Provide the (X, Y) coordinate of the cell's center where the given text is located.  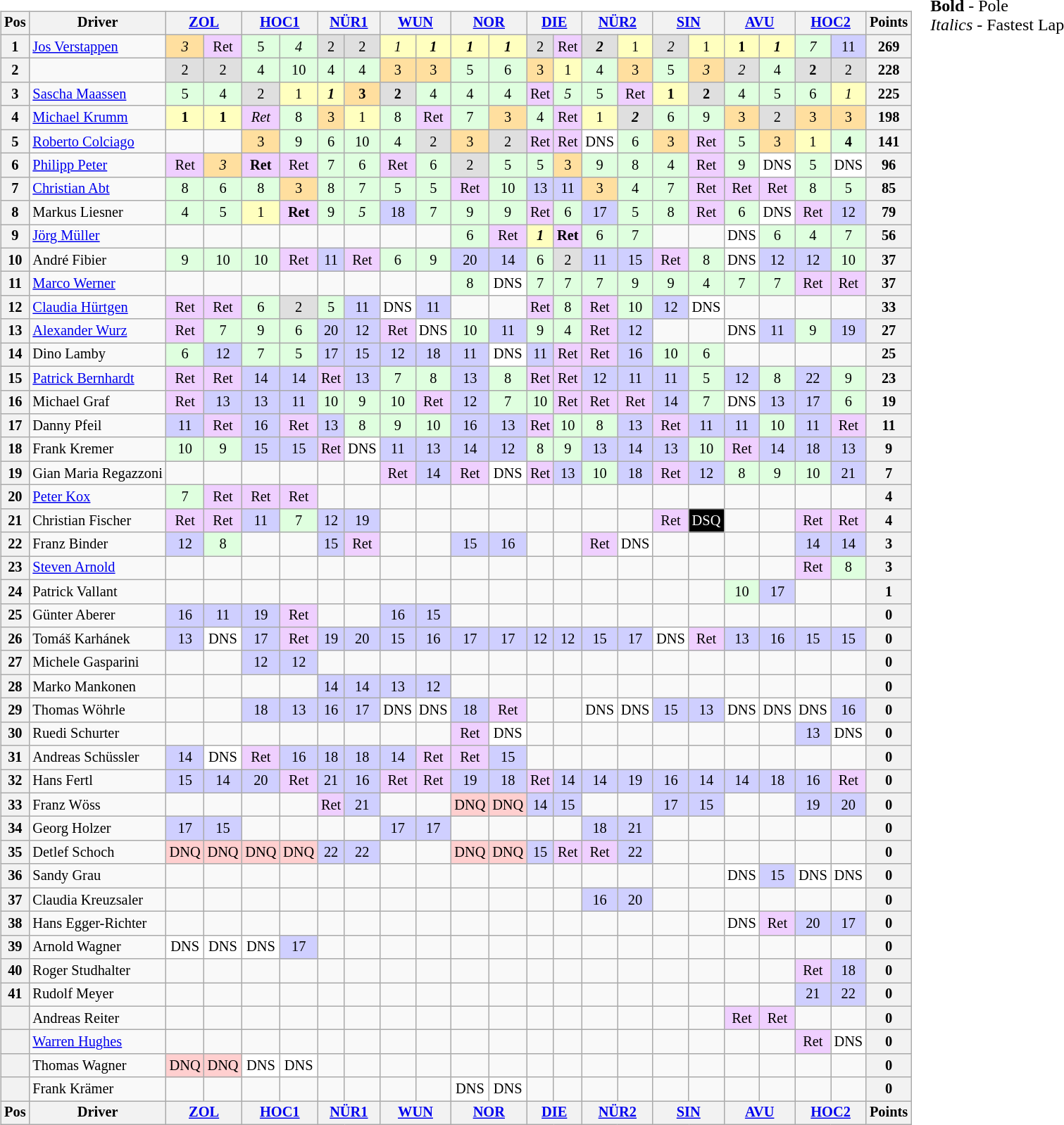
Michael Graf (97, 402)
Patrick Bernhardt (97, 378)
Marco Werner (97, 284)
Tomáš Karhánek (97, 639)
35 (15, 853)
Detlef Schoch (97, 853)
225 (889, 94)
Roger Studhalter (97, 971)
Jörg Müller (97, 237)
Jos Verstappen (97, 46)
Dino Lamby (97, 355)
Frank Krämer (97, 1089)
Arnold Wagner (97, 947)
Hans Fertl (97, 781)
Franz Wöss (97, 805)
269 (889, 46)
Markus Liesner (97, 213)
198 (889, 118)
28 (15, 686)
41 (15, 995)
30 (15, 734)
Andreas Schüssler (97, 758)
Claudia Kreuzsaler (97, 900)
34 (15, 829)
85 (889, 189)
Gian Maria Regazzoni (97, 473)
Georg Holzer (97, 829)
79 (889, 213)
96 (889, 165)
Claudia Hürtgen (97, 308)
André Fibier (97, 260)
26 (15, 639)
39 (15, 947)
36 (15, 876)
Rudolf Meyer (97, 995)
Danny Pfeil (97, 426)
Andreas Reiter (97, 1018)
Christian Fischer (97, 520)
Hans Egger-Richter (97, 924)
Roberto Colciago (97, 142)
Frank Kremer (97, 449)
29 (15, 710)
Alexander Wurz (97, 331)
38 (15, 924)
228 (889, 70)
56 (889, 237)
24 (15, 591)
Sandy Grau (97, 876)
31 (15, 758)
Michael Krumm (97, 118)
Thomas Wöhrle (97, 710)
141 (889, 142)
Michele Gasparini (97, 662)
Marko Mankonen (97, 686)
Sascha Maassen (97, 94)
DSQ (706, 520)
Philipp Peter (97, 165)
Steven Arnold (97, 568)
Franz Binder (97, 544)
40 (15, 971)
Günter Aberer (97, 615)
Ruedi Schurter (97, 734)
32 (15, 781)
Thomas Wagner (97, 1066)
Warren Hughes (97, 1042)
Christian Abt (97, 189)
Patrick Vallant (97, 591)
Peter Kox (97, 497)
